Return (x, y) of the center of cell containing provided text 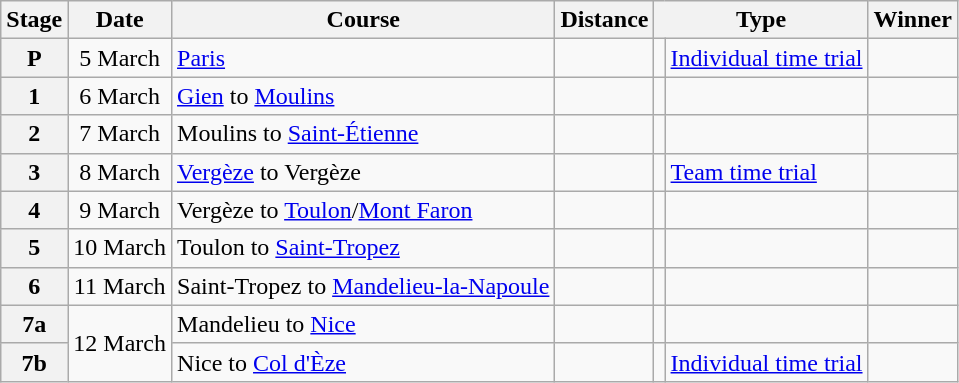
9 March (120, 210)
P (34, 58)
Type (761, 20)
Nice to Col d'Èze (364, 362)
7a (34, 324)
11 March (120, 286)
Saint-Tropez to Mandelieu-la-Napoule (364, 286)
Toulon to Saint-Tropez (364, 248)
10 March (120, 248)
3 (34, 172)
Team time trial (766, 172)
2 (34, 134)
Gien to Moulins (364, 96)
Paris (364, 58)
Winner (912, 20)
Vergèze to Vergèze (364, 172)
Vergèze to Toulon/Mont Faron (364, 210)
Mandelieu to Nice (364, 324)
6 March (120, 96)
7b (34, 362)
12 March (120, 343)
Distance (604, 20)
6 (34, 286)
4 (34, 210)
Moulins to Saint-Étienne (364, 134)
Course (364, 20)
Date (120, 20)
Stage (34, 20)
5 March (120, 58)
5 (34, 248)
8 March (120, 172)
1 (34, 96)
7 March (120, 134)
